For the text-containing cell, return its midpoint in (x, y) coordinate format. 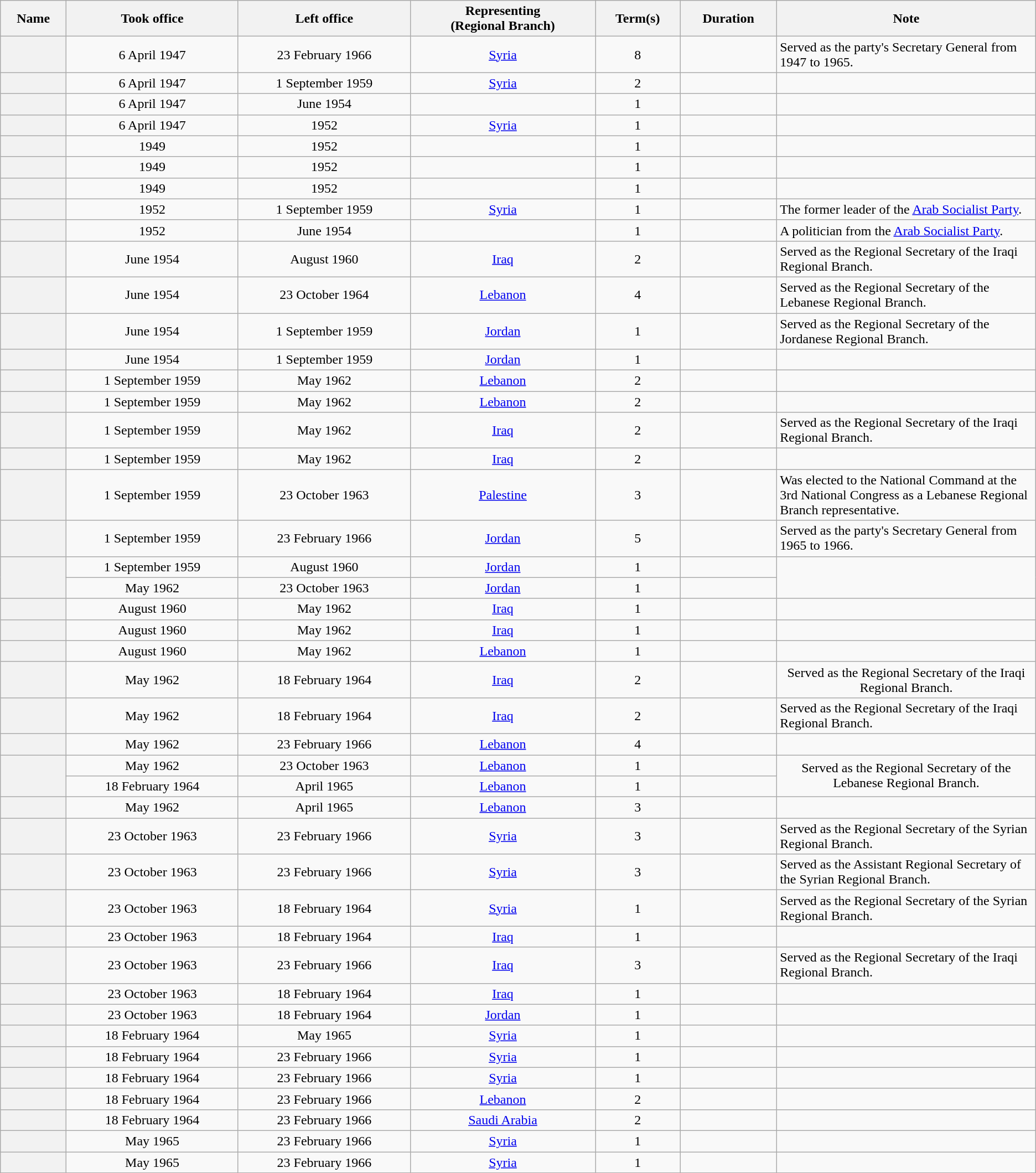
Name (33, 19)
Took office (153, 19)
5 (638, 538)
A politician from the Arab Socialist Party. (906, 230)
23 October 1964 (324, 294)
8 (638, 54)
Note (906, 19)
Served as the party's Secretary General from 1947 to 1965. (906, 54)
Duration (728, 19)
Served as the Regional Secretary of the Jordanese Regional Branch. (906, 331)
Was elected to the National Command at the 3rd National Congress as a Lebanese Regional Branch representative. (906, 495)
Term(s) (638, 19)
Served as the Assistant Regional Secretary of the Syrian Regional Branch. (906, 872)
Served as the party's Secretary General from 1965 to 1966. (906, 538)
Representing(Regional Branch) (503, 19)
Left office (324, 19)
Saudi Arabia (503, 1120)
Palestine (503, 495)
The former leader of the Arab Socialist Party. (906, 209)
